Locate the cell with the specified text and output its (X, Y) center coordinate. 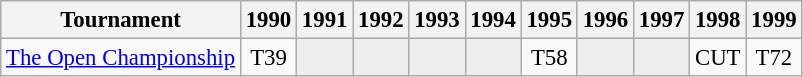
1998 (718, 20)
The Open Championship (121, 58)
T72 (774, 58)
1991 (325, 20)
CUT (718, 58)
1997 (661, 20)
1996 (605, 20)
1990 (268, 20)
1992 (381, 20)
1993 (437, 20)
T39 (268, 58)
1994 (493, 20)
1995 (549, 20)
T58 (549, 58)
1999 (774, 20)
Tournament (121, 20)
